Scan for the cell matching the given text and deliver its [x, y] coordinate at center. 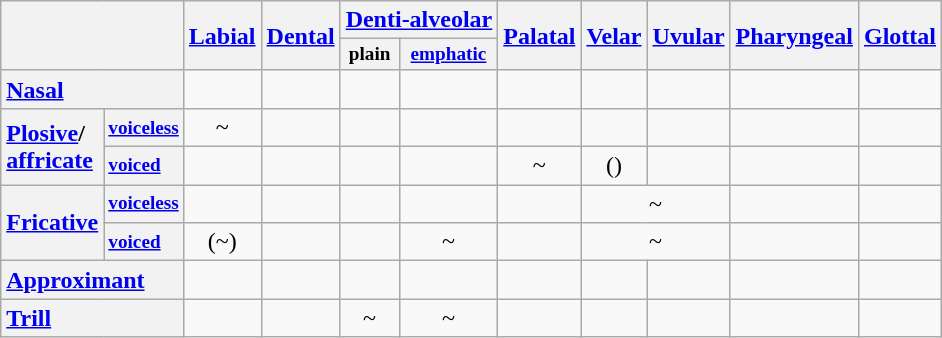
Fricative [52, 223]
Glottal [900, 36]
Uvular [688, 36]
Palatal [540, 36]
emphatic [448, 55]
Plosive/affricate [52, 147]
() [614, 166]
Pharyngeal [794, 36]
Approximant [92, 280]
plain [370, 55]
Nasal [92, 89]
(~) [222, 242]
Velar [614, 36]
Denti-alveolar [419, 20]
Trill [92, 318]
Dental [300, 36]
Labial [222, 36]
